Identify which cell holds the provided text, then report its (X, Y) central coordinate. 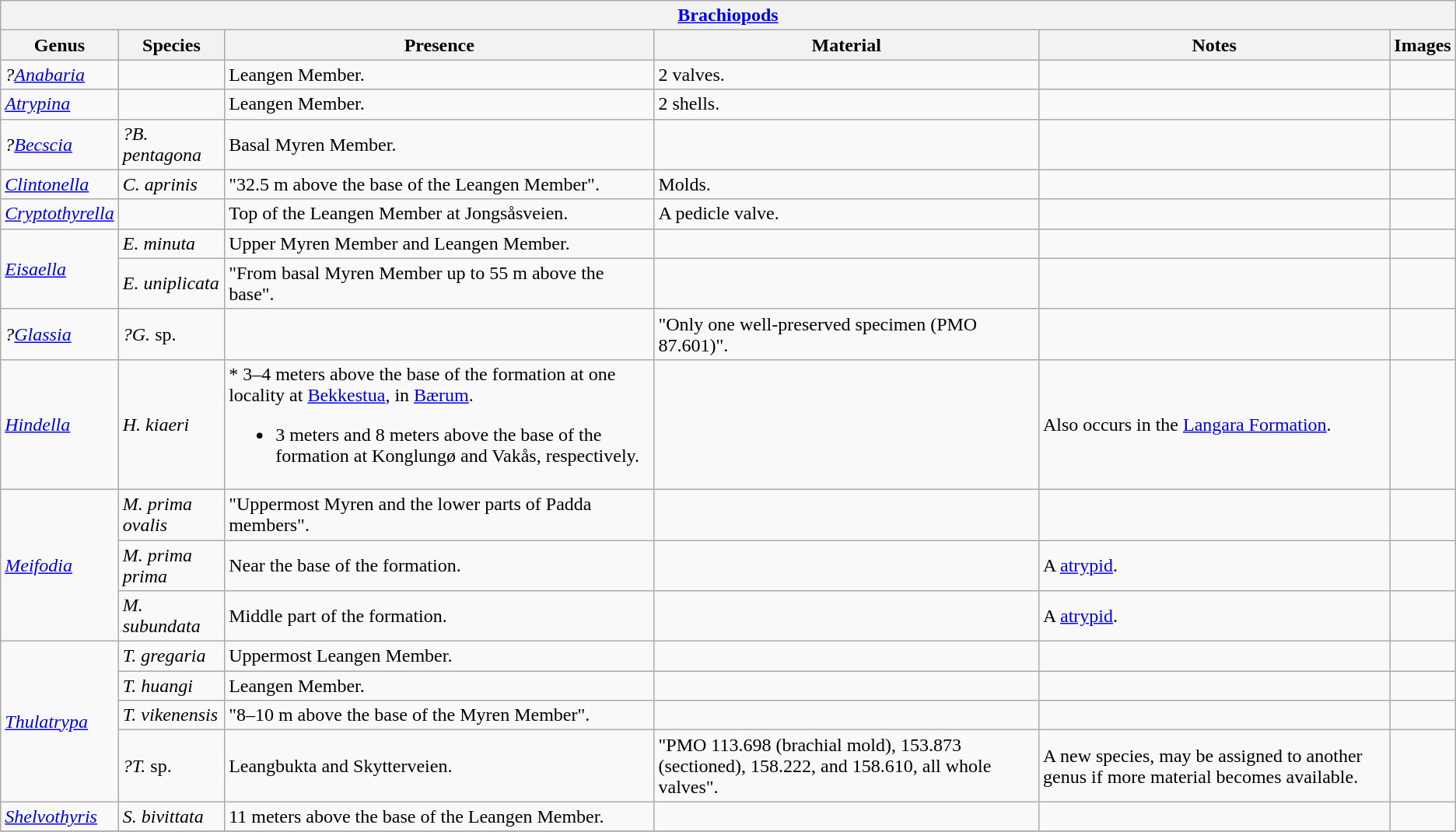
2 shells. (846, 104)
Eisaella (60, 269)
11 meters above the base of the Leangen Member. (439, 816)
S. bivittata (171, 816)
Material (846, 45)
Meifodia (60, 565)
?Glassia (60, 334)
Top of the Leangen Member at Jongsåsveien. (439, 214)
Middle part of the formation. (439, 616)
Atrypina (60, 104)
Images (1423, 45)
"Uppermost Myren and the lower parts of Padda members". (439, 515)
Thulatrypa (60, 722)
?Becscia (60, 145)
?B. pentagona (171, 145)
"32.5 m above the base of the Leangen Member". (439, 184)
T. gregaria (171, 656)
Uppermost Leangen Member. (439, 656)
Notes (1213, 45)
C. aprinis (171, 184)
Cryptothyrella (60, 214)
Shelvothyris (60, 816)
Basal Myren Member. (439, 145)
Upper Myren Member and Leangen Member. (439, 243)
A pedicle valve. (846, 214)
2 valves. (846, 75)
"From basal Myren Member up to 55 m above the base". (439, 283)
?G. sp. (171, 334)
Near the base of the formation. (439, 565)
T. vikenensis (171, 715)
A new species, may be assigned to another genus if more material becomes available. (1213, 766)
T. huangi (171, 686)
M. prima ovalis (171, 515)
?Anabaria (60, 75)
Brachiopods (728, 16)
Leangbukta and Skytterveien. (439, 766)
Genus (60, 45)
"Only one well-preserved specimen (PMO 87.601)". (846, 334)
Clintonella (60, 184)
E. minuta (171, 243)
M. subundata (171, 616)
Presence (439, 45)
Molds. (846, 184)
Species (171, 45)
Hindella (60, 425)
Also occurs in the Langara Formation. (1213, 425)
E. uniplicata (171, 283)
M. prima prima (171, 565)
?T. sp. (171, 766)
"8–10 m above the base of the Myren Member". (439, 715)
"PMO 113.698 (brachial mold), 153.873 (sectioned), 158.222, and 158.610, all whole valves". (846, 766)
H. kiaeri (171, 425)
